Pinpoint the cell where the given text exists, returning its [x, y] midpoint coordinate. 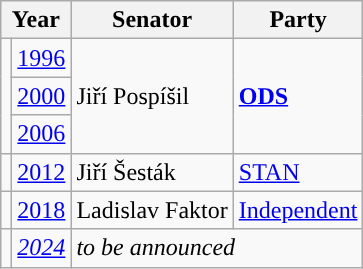
Jiří Šesták [152, 172]
Year [36, 20]
1996 [42, 58]
Party [298, 20]
STAN [298, 172]
2012 [42, 172]
Independent [298, 210]
2024 [42, 248]
Ladislav Faktor [152, 210]
2000 [42, 96]
ODS [298, 96]
to be announced [217, 248]
Jiří Pospíšil [152, 96]
Senator [152, 20]
2006 [42, 134]
2018 [42, 210]
